Scan for the cell matching the given text and deliver its (X, Y) coordinate at center. 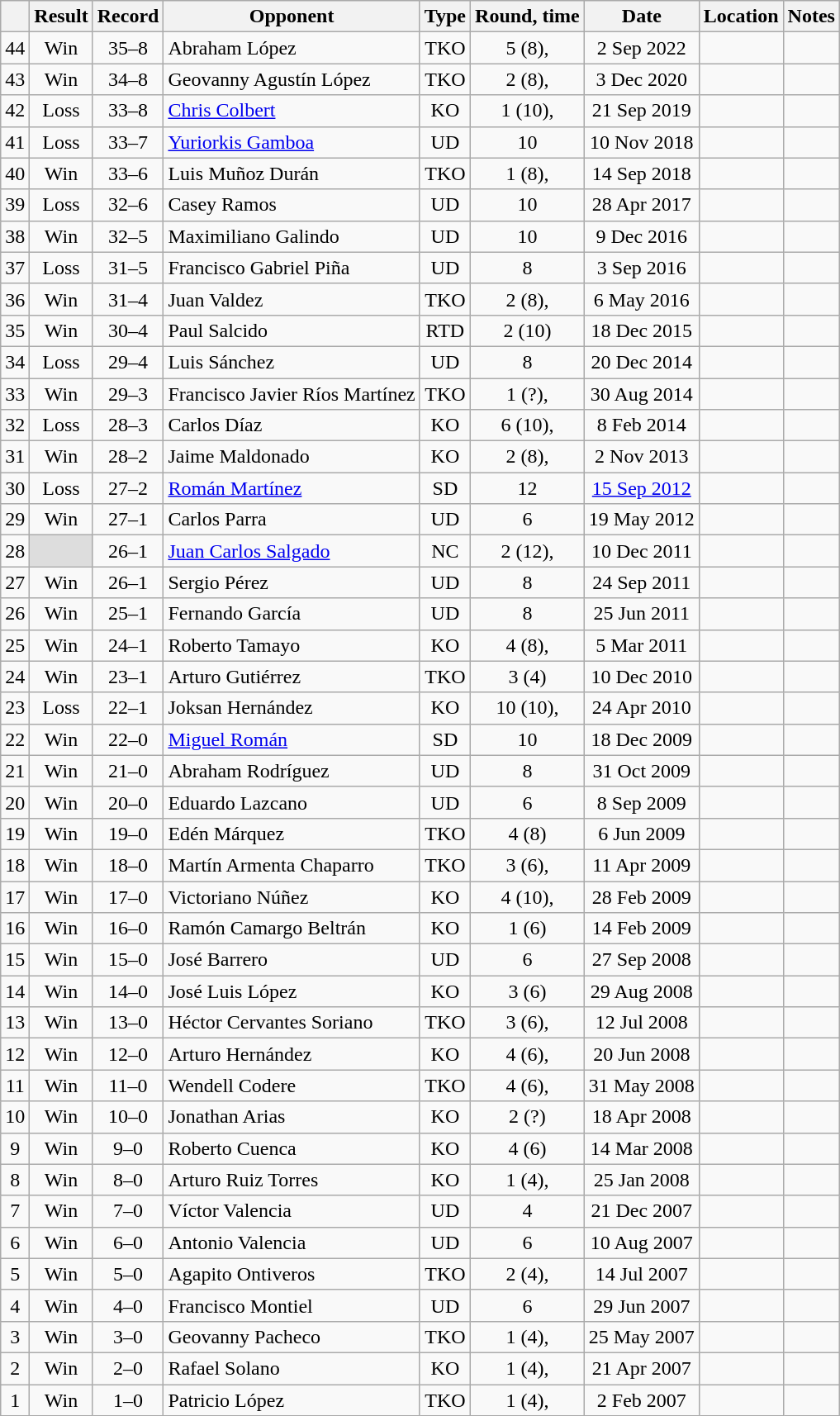
Francisco Gabriel Piña (292, 268)
6 May 2016 (641, 299)
2 (12), (528, 551)
15 (15, 960)
28–3 (128, 425)
42 (15, 111)
29 Jun 2007 (641, 1305)
10–0 (128, 1117)
30–4 (128, 330)
23–1 (128, 677)
7 (15, 1211)
5 (15, 1274)
9 (15, 1148)
28–2 (128, 457)
8 Sep 2009 (641, 802)
3 (6) (528, 991)
Wendell Codere (292, 1086)
25 May 2007 (641, 1337)
6–0 (128, 1243)
2 (4), (528, 1274)
Francisco Javier Ríos Martínez (292, 394)
18 Apr 2008 (641, 1117)
19 May 2012 (641, 520)
2–0 (128, 1368)
13–0 (128, 1023)
29 (15, 520)
14 Feb 2009 (641, 929)
17–0 (128, 896)
18 Dec 2009 (641, 739)
2 (15, 1368)
Abraham López (292, 48)
41 (15, 142)
4–0 (128, 1305)
23 (15, 708)
44 (15, 48)
Arturo Ruiz Torres (292, 1180)
Martín Armenta Chaparro (292, 865)
Geovanny Agustín López (292, 79)
15–0 (128, 960)
2 Feb 2007 (641, 1400)
10 Dec 2010 (641, 677)
36 (15, 299)
38 (15, 236)
Sergio Pérez (292, 582)
Arturo Hernández (292, 1054)
30 Aug 2014 (641, 394)
Carlos Díaz (292, 425)
24 Sep 2011 (641, 582)
20 Dec 2014 (641, 362)
11–0 (128, 1086)
21 Apr 2007 (641, 1368)
3 (15, 1337)
Location (741, 17)
28 Feb 2009 (641, 896)
4 (10), (528, 896)
14 (15, 991)
Luis Sánchez (292, 362)
20 (15, 802)
25 (15, 645)
3 (4) (528, 677)
Francisco Montiel (292, 1305)
Casey Ramos (292, 205)
Patricio López (292, 1400)
10 Dec 2011 (641, 551)
21 Sep 2019 (641, 111)
Victoriano Núñez (292, 896)
6 Jun 2009 (641, 834)
Date (641, 17)
25–1 (128, 614)
7–0 (128, 1211)
1 (10), (528, 111)
32–5 (128, 236)
29–3 (128, 394)
9–0 (128, 1148)
31 (15, 457)
Type (444, 17)
10 Nov 2018 (641, 142)
32 (15, 425)
43 (15, 79)
17 (15, 896)
34 (15, 362)
10 Aug 2007 (641, 1243)
33–6 (128, 173)
27 (15, 582)
33 (15, 394)
11 (15, 1086)
21 Dec 2007 (641, 1211)
Joksan Hernández (292, 708)
Agapito Ontiveros (292, 1274)
Round, time (528, 17)
Juan Carlos Salgado (292, 551)
Juan Valdez (292, 299)
1 (15, 1400)
2 (?) (528, 1117)
4 (8) (528, 834)
1 (8), (528, 173)
Maximiliano Galindo (292, 236)
35 (15, 330)
29–4 (128, 362)
30 (15, 488)
RTD (444, 330)
28 Apr 2017 (641, 205)
31 May 2008 (641, 1086)
Geovanny Pacheco (292, 1337)
Roberto Cuenca (292, 1148)
16 (15, 929)
13 (15, 1023)
14–0 (128, 991)
Carlos Parra (292, 520)
11 Apr 2009 (641, 865)
34–8 (128, 79)
33–8 (128, 111)
8 Feb 2014 (641, 425)
5 (8), (528, 48)
1 (?), (528, 394)
Paul Salcido (292, 330)
Fernando García (292, 614)
2 Sep 2022 (641, 48)
José Luis López (292, 991)
28 (15, 551)
31 Oct 2009 (641, 771)
3 Dec 2020 (641, 79)
25 Jun 2011 (641, 614)
Notes (811, 17)
Record (128, 17)
10 (10), (528, 708)
15 Sep 2012 (641, 488)
Eduardo Lazcano (292, 802)
3–0 (128, 1337)
3 Sep 2016 (641, 268)
NC (444, 551)
4 (6) (528, 1148)
9 Dec 2016 (641, 236)
Miguel Román (292, 739)
20 Jun 2008 (641, 1054)
Roberto Tamayo (292, 645)
Opponent (292, 17)
Abraham Rodríguez (292, 771)
Chris Colbert (292, 111)
26 (15, 614)
José Barrero (292, 960)
27 Sep 2008 (641, 960)
5 Mar 2011 (641, 645)
35–8 (128, 48)
Yuriorkis Gamboa (292, 142)
4 (8), (528, 645)
21 (15, 771)
1–0 (128, 1400)
21–0 (128, 771)
24–1 (128, 645)
Result (61, 17)
2 Nov 2013 (641, 457)
Jaime Maldonado (292, 457)
Edén Márquez (292, 834)
12–0 (128, 1054)
27–2 (128, 488)
5–0 (128, 1274)
14 Jul 2007 (641, 1274)
19 (15, 834)
22–0 (128, 739)
18–0 (128, 865)
37 (15, 268)
33–7 (128, 142)
22 (15, 739)
25 Jan 2008 (641, 1180)
18 (15, 865)
12 Jul 2008 (641, 1023)
Arturo Gutiérrez (292, 677)
Antonio Valencia (292, 1243)
Héctor Cervantes Soriano (292, 1023)
Rafael Solano (292, 1368)
31–5 (128, 268)
24 Apr 2010 (641, 708)
29 Aug 2008 (641, 991)
24 (15, 677)
Román Martínez (292, 488)
16–0 (128, 929)
1 (6) (528, 929)
32–6 (128, 205)
Luis Muñoz Durán (292, 173)
6 (10), (528, 425)
Ramón Camargo Beltrán (292, 929)
Jonathan Arias (292, 1117)
8–0 (128, 1180)
19–0 (128, 834)
14 Mar 2008 (641, 1148)
22–1 (128, 708)
2 (10) (528, 330)
Víctor Valencia (292, 1211)
14 Sep 2018 (641, 173)
27–1 (128, 520)
18 Dec 2015 (641, 330)
40 (15, 173)
20–0 (128, 802)
31–4 (128, 299)
39 (15, 205)
